Identify which cell holds the provided text, then report its [x, y] central coordinate. 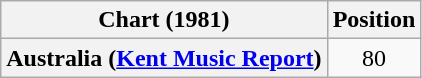
Chart (1981) [164, 20]
80 [374, 58]
Position [374, 20]
Australia (Kent Music Report) [164, 58]
